Extract the (x, y) coordinate from the center of the cell holding the provided text.  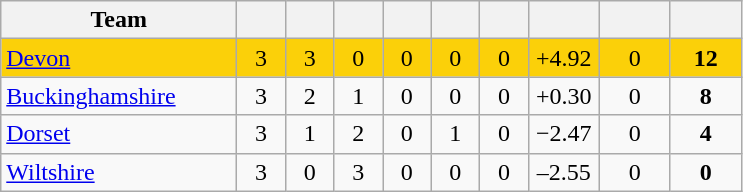
Buckinghamshire (119, 96)
−2.47 (564, 134)
+4.92 (564, 58)
Dorset (119, 134)
–2.55 (564, 172)
8 (706, 96)
+0.30 (564, 96)
Devon (119, 58)
4 (706, 134)
Team (119, 20)
Wiltshire (119, 172)
12 (706, 58)
